Output the [x, y] coordinate of the center of the cell containing the given text.  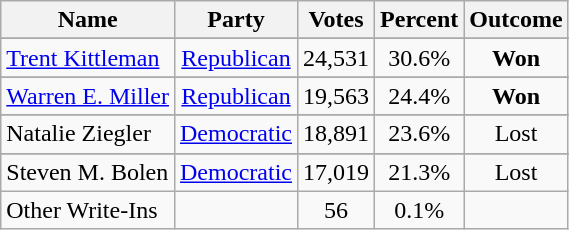
0.1% [420, 210]
Percent [420, 20]
Party [236, 20]
Outcome [516, 20]
Trent Kittleman [88, 58]
Warren E. Miller [88, 96]
18,891 [336, 134]
19,563 [336, 96]
Other Write-Ins [88, 210]
Votes [336, 20]
56 [336, 210]
24.4% [420, 96]
17,019 [336, 172]
30.6% [420, 58]
Name [88, 20]
24,531 [336, 58]
Steven M. Bolen [88, 172]
21.3% [420, 172]
23.6% [420, 134]
Natalie Ziegler [88, 134]
